Pinpoint the cell where the given text exists, returning its [x, y] midpoint coordinate. 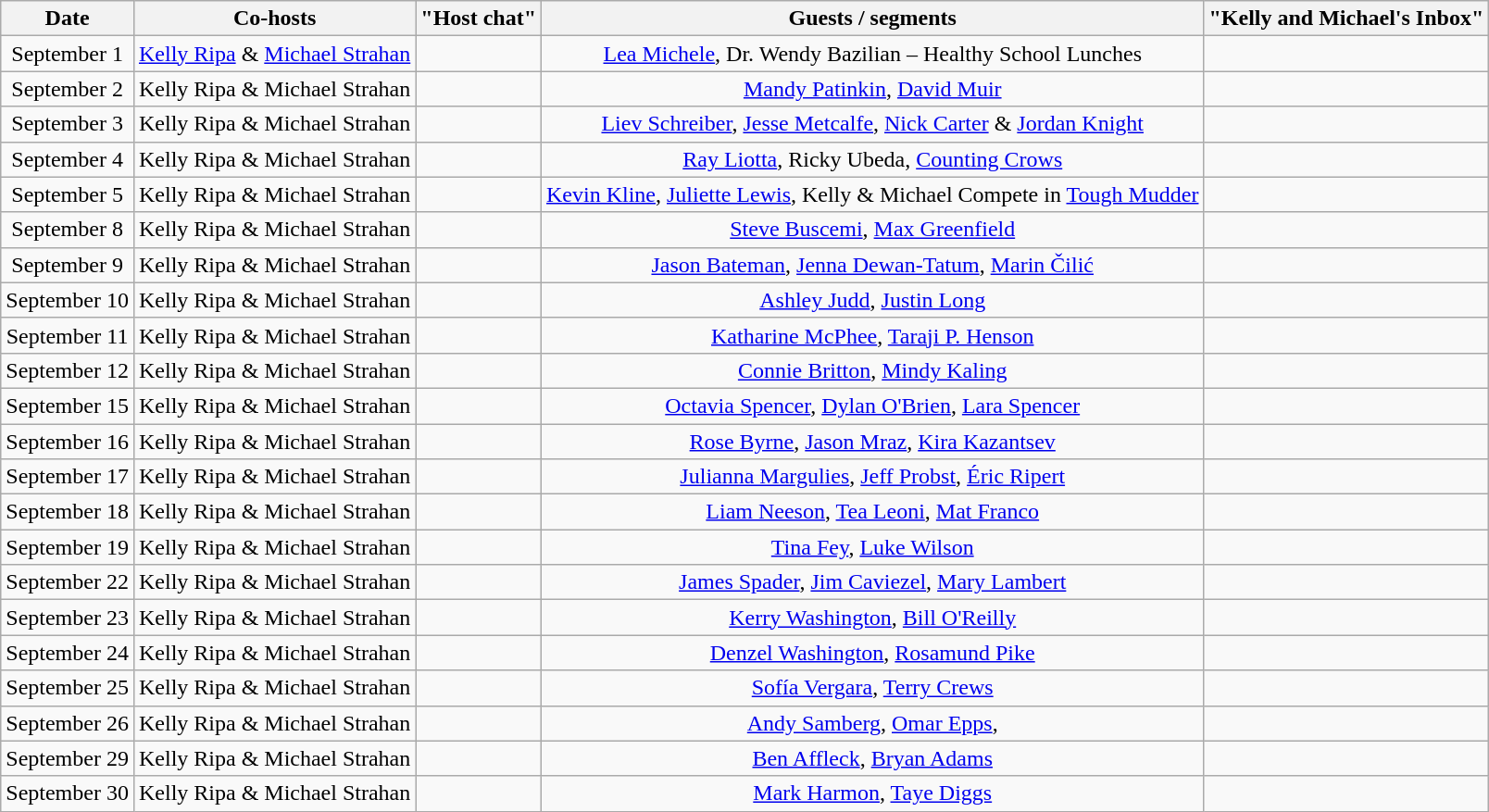
Ben Affleck, Bryan Adams [872, 758]
September 30 [68, 793]
Mandy Patinkin, David Muir [872, 89]
Jason Bateman, Jenna Dewan-Tatum, Marin Čilić [872, 265]
Octavia Spencer, Dylan O'Brien, Lara Spencer [872, 406]
September 1 [68, 54]
Ray Liotta, Ricky Ubeda, Counting Crows [872, 159]
September 24 [68, 653]
September 25 [68, 688]
September 16 [68, 442]
September 17 [68, 477]
Mark Harmon, Taye Diggs [872, 793]
September 4 [68, 159]
Kevin Kline, Juliette Lewis, Kelly & Michael Compete in Tough Mudder [872, 194]
September 18 [68, 512]
Co-hosts [274, 19]
September 22 [68, 582]
September 5 [68, 194]
Liam Neeson, Tea Leoni, Mat Franco [872, 512]
Date [68, 19]
Kerry Washington, Bill O'Reilly [872, 618]
"Kelly and Michael's Inbox" [1346, 19]
September 12 [68, 370]
September 8 [68, 230]
September 10 [68, 300]
Connie Britton, Mindy Kaling [872, 370]
September 19 [68, 547]
Rose Byrne, Jason Mraz, Kira Kazantsev [872, 442]
Lea Michele, Dr. Wendy Bazilian – Healthy School Lunches [872, 54]
Andy Samberg, Omar Epps, [872, 723]
September 2 [68, 89]
Sofía Vergara, Terry Crews [872, 688]
Katharine McPhee, Taraji P. Henson [872, 335]
Julianna Margulies, Jeff Probst, Éric Ripert [872, 477]
Guests / segments [872, 19]
Ashley Judd, Justin Long [872, 300]
September 3 [68, 124]
September 23 [68, 618]
Denzel Washington, Rosamund Pike [872, 653]
September 26 [68, 723]
"Host chat" [479, 19]
Tina Fey, Luke Wilson [872, 547]
September 15 [68, 406]
September 11 [68, 335]
Liev Schreiber, Jesse Metcalfe, Nick Carter & Jordan Knight [872, 124]
James Spader, Jim Caviezel, Mary Lambert [872, 582]
September 29 [68, 758]
Steve Buscemi, Max Greenfield [872, 230]
September 9 [68, 265]
